Return [x, y] of the center of cell containing provided text 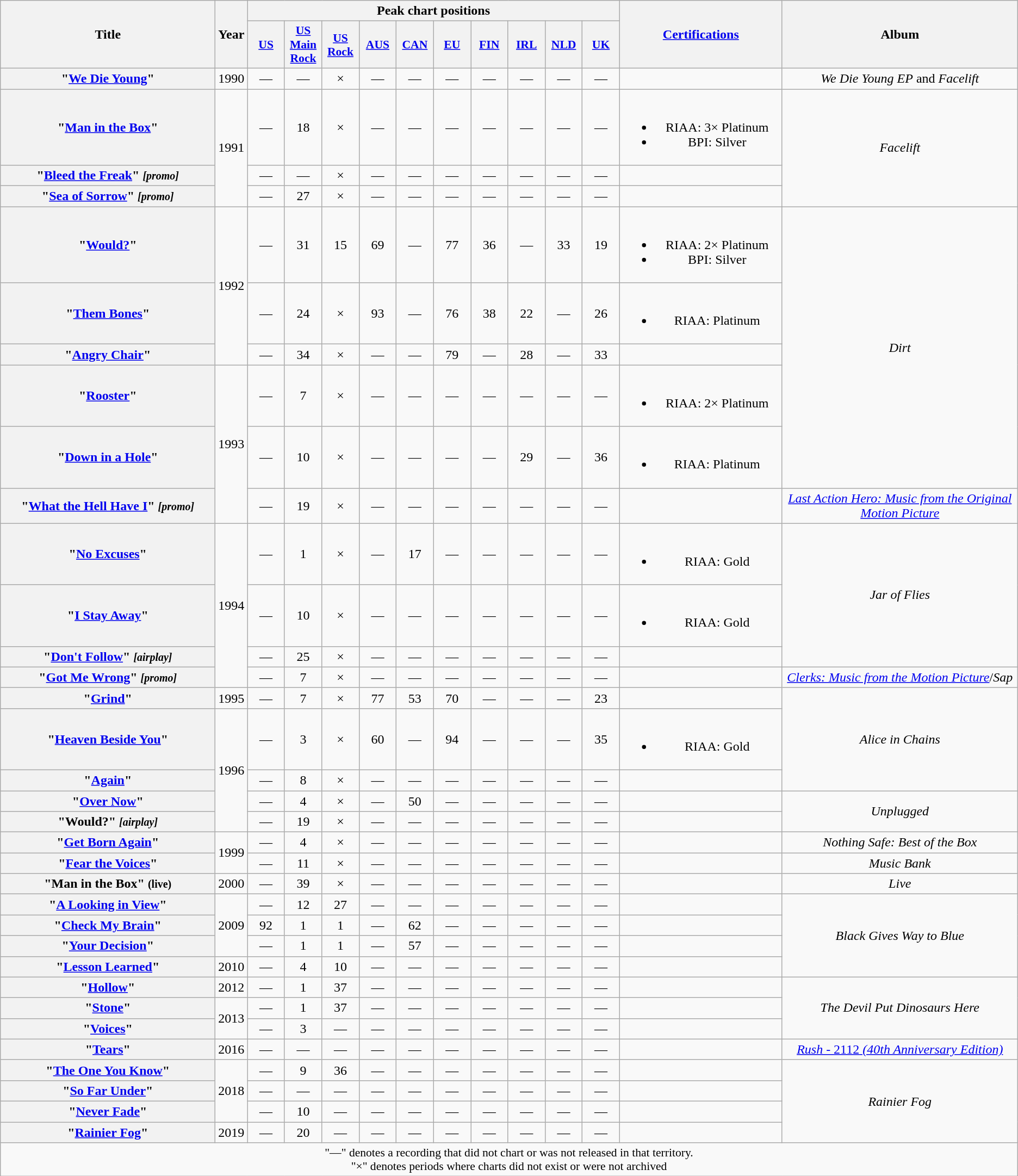
"So Far Under" [108, 1091]
US [266, 45]
"Over Now" [108, 801]
Live [899, 884]
"Hollow" [108, 987]
The Devil Put Dinosaurs Here [899, 1008]
2000 [232, 884]
2018 [232, 1091]
UK [601, 45]
2016 [232, 1049]
"Stone" [108, 1008]
FIN [489, 45]
USRock [340, 45]
"Would?" [airplay] [108, 822]
RIAA: 3× PlatinumBPI: Silver [700, 127]
RIAA: 2× PlatinumBPI: Silver [700, 245]
8 [303, 780]
"Would?" [108, 245]
26 [601, 313]
"Again" [108, 780]
1990 [232, 78]
70 [452, 698]
NLD [563, 45]
12 [303, 905]
EU [452, 45]
Year [232, 35]
1995 [232, 698]
93 [377, 313]
"—" denotes a recording that did not chart or was not released in that territory."×" denotes periods where charts did not exist or were not archived [509, 1160]
"Check My Brain" [108, 925]
RIAA: 2× Platinum [700, 396]
"Tears" [108, 1049]
"Don't Follow" [airplay] [108, 657]
"Bleed the Freak" [promo] [108, 176]
We Die Young EP and Facelift [899, 78]
"Man in the Box" (live) [108, 884]
94 [452, 739]
15 [340, 245]
1992 [232, 286]
Album [899, 35]
Alice in Chains [899, 739]
23 [601, 698]
"Sea of Sorrow" [promo] [108, 196]
Unplugged [899, 812]
29 [526, 457]
1999 [232, 853]
Title [108, 35]
1994 [232, 605]
35 [601, 739]
39 [303, 884]
"Down in a Hole" [108, 457]
"No Excuses" [108, 554]
1996 [232, 770]
2019 [232, 1132]
"Voices" [108, 1029]
"Man in the Box" [108, 127]
11 [303, 863]
Last Action Hero: Music from the Original Motion Picture [899, 506]
53 [415, 698]
"Angry Chair" [108, 355]
2012 [232, 987]
Music Bank [899, 863]
"What the Hell Have I" [promo] [108, 506]
1991 [232, 148]
"The One You Know" [108, 1070]
92 [266, 925]
38 [489, 313]
"Never Fade" [108, 1111]
Clerks: Music from the Motion Picture/Sap [899, 677]
34 [303, 355]
IRL [526, 45]
17 [415, 554]
Nothing Safe: Best of the Box [899, 843]
"Them Bones" [108, 313]
50 [415, 801]
22 [526, 313]
"We Die Young" [108, 78]
AUS [377, 45]
57 [415, 946]
"Rainier Fog" [108, 1132]
"Got Me Wrong" [promo] [108, 677]
20 [303, 1132]
"Fear the Voices" [108, 863]
Dirt [899, 347]
69 [377, 245]
76 [452, 313]
"Heaven Beside You" [108, 739]
"Rooster" [108, 396]
60 [377, 739]
79 [452, 355]
Black Gives Way to Blue [899, 936]
"A Looking in View" [108, 905]
Rainier Fog [899, 1101]
Peak chart positions [433, 11]
"Grind" [108, 698]
CAN [415, 45]
Rush - 2112 (40th Anniversary Edition) [899, 1049]
24 [303, 313]
31 [303, 245]
2013 [232, 1018]
18 [303, 127]
28 [526, 355]
25 [303, 657]
62 [415, 925]
2010 [232, 967]
"I Stay Away" [108, 616]
USMainRock [303, 45]
"Lesson Learned" [108, 967]
Jar of Flies [899, 595]
Facelift [899, 148]
Certifications [700, 35]
"Your Decision" [108, 946]
9 [303, 1070]
1993 [232, 444]
"Get Born Again" [108, 843]
2009 [232, 925]
